From the cell containing the given text, extract its center point as [X, Y] coordinate. 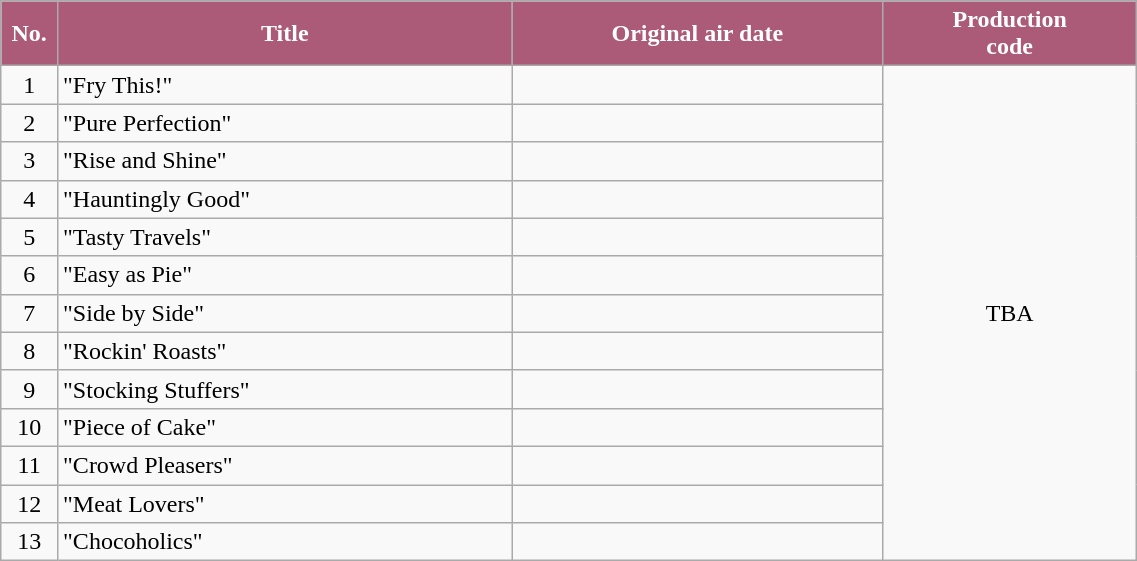
13 [30, 542]
"Easy as Pie" [285, 275]
"Hauntingly Good" [285, 199]
5 [30, 237]
"Rockin' Roasts" [285, 351]
"Meat Lovers" [285, 503]
11 [30, 465]
"Pure Perfection" [285, 123]
"Chocoholics" [285, 542]
4 [30, 199]
TBA [1010, 314]
"Stocking Stuffers" [285, 389]
Original air date [698, 34]
1 [30, 85]
"Tasty Travels" [285, 237]
8 [30, 351]
"Fry This!" [285, 85]
2 [30, 123]
6 [30, 275]
10 [30, 427]
3 [30, 161]
"Rise and Shine" [285, 161]
12 [30, 503]
Productioncode [1010, 34]
"Side by Side" [285, 313]
Title [285, 34]
"Piece of Cake" [285, 427]
9 [30, 389]
No. [30, 34]
"Crowd Pleasers" [285, 465]
7 [30, 313]
